Identify which cell holds the provided text, then report its (X, Y) central coordinate. 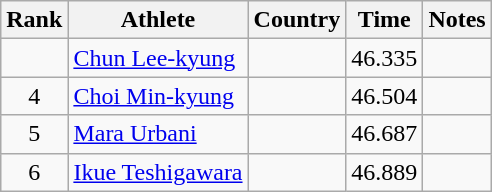
46.687 (384, 134)
Rank (34, 20)
46.335 (384, 58)
46.504 (384, 96)
Notes (457, 20)
Choi Min-kyung (158, 96)
Time (384, 20)
Chun Lee-kyung (158, 58)
46.889 (384, 172)
Ikue Teshigawara (158, 172)
Mara Urbani (158, 134)
Country (297, 20)
4 (34, 96)
5 (34, 134)
6 (34, 172)
Athlete (158, 20)
